Find where the given text appears and provide that cell's center as (X, Y) coordinate. 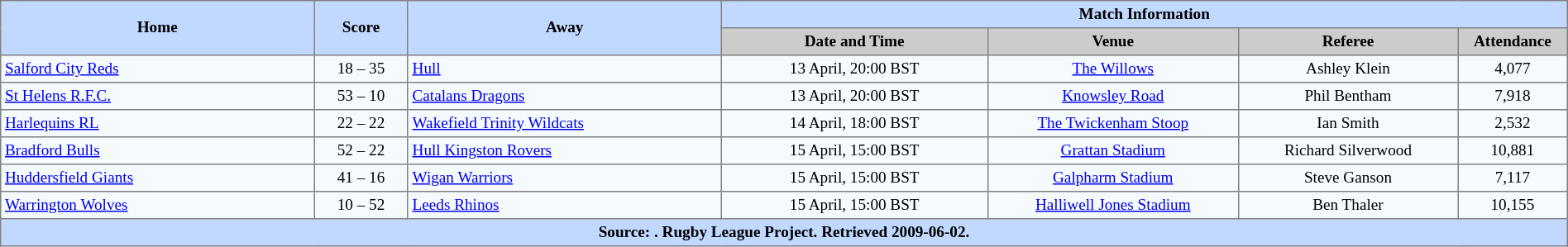
2,532 (1513, 124)
41 – 16 (361, 178)
Steve Ganson (1348, 178)
Harlequins RL (157, 124)
Hull Kingston Rovers (564, 150)
Knowsley Road (1113, 96)
Ben Thaler (1348, 205)
Wigan Warriors (564, 178)
Match Information (1145, 15)
7,918 (1513, 96)
The Willows (1113, 69)
Grattan Stadium (1113, 150)
10 – 52 (361, 205)
Wakefield Trinity Wildcats (564, 124)
St Helens R.F.C. (157, 96)
Home (157, 28)
18 – 35 (361, 69)
Bradford Bulls (157, 150)
Attendance (1513, 41)
Richard Silverwood (1348, 150)
22 – 22 (361, 124)
Warrington Wolves (157, 205)
Date and Time (854, 41)
53 – 10 (361, 96)
Hull (564, 69)
Ashley Klein (1348, 69)
10,881 (1513, 150)
14 April, 18:00 BST (854, 124)
Halliwell Jones Stadium (1113, 205)
Galpharm Stadium (1113, 178)
Referee (1348, 41)
4,077 (1513, 69)
Huddersfield Giants (157, 178)
Venue (1113, 41)
52 – 22 (361, 150)
Score (361, 28)
7,117 (1513, 178)
Salford City Reds (157, 69)
10,155 (1513, 205)
Away (564, 28)
The Twickenham Stoop (1113, 124)
Ian Smith (1348, 124)
Source: . Rugby League Project. Retrieved 2009-06-02. (784, 233)
Leeds Rhinos (564, 205)
Phil Bentham (1348, 96)
Catalans Dragons (564, 96)
